Pinpoint the cell where the given text exists, returning its (x, y) midpoint coordinate. 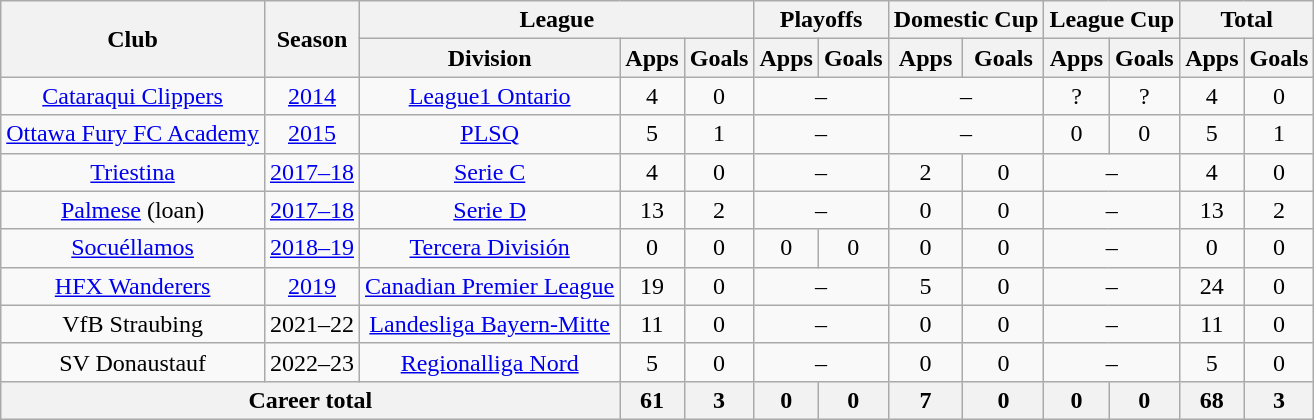
Ottawa Fury FC Academy (133, 134)
Total (1247, 20)
Domestic Cup (966, 20)
2014 (312, 96)
7 (926, 400)
HFX Wanderers (133, 286)
2015 (312, 134)
2022–23 (312, 362)
Canadian Premier League (490, 286)
League Cup (1112, 20)
Triestina (133, 172)
68 (1212, 400)
VfB Straubing (133, 324)
Palmese (loan) (133, 210)
Tercera División (490, 248)
Playoffs (821, 20)
Regionalliga Nord (490, 362)
2021–22 (312, 324)
Serie C (490, 172)
Career total (310, 400)
League (557, 20)
Socuéllamos (133, 248)
2019 (312, 286)
Division (490, 58)
SV Donaustauf (133, 362)
League1 Ontario (490, 96)
Landesliga Bayern-Mitte (490, 324)
Season (312, 39)
2018–19 (312, 248)
Club (133, 39)
19 (652, 286)
61 (652, 400)
Cataraqui Clippers (133, 96)
24 (1212, 286)
PLSQ (490, 134)
Serie D (490, 210)
